Return the [x, y] coordinate for the center point of the cell that contains the specified text.  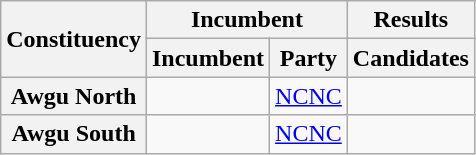
Candidates [410, 58]
Results [410, 20]
Party [309, 58]
Constituency [74, 39]
Awgu North [74, 96]
Awgu South [74, 134]
